For the text-containing cell, return its midpoint in (x, y) coordinate format. 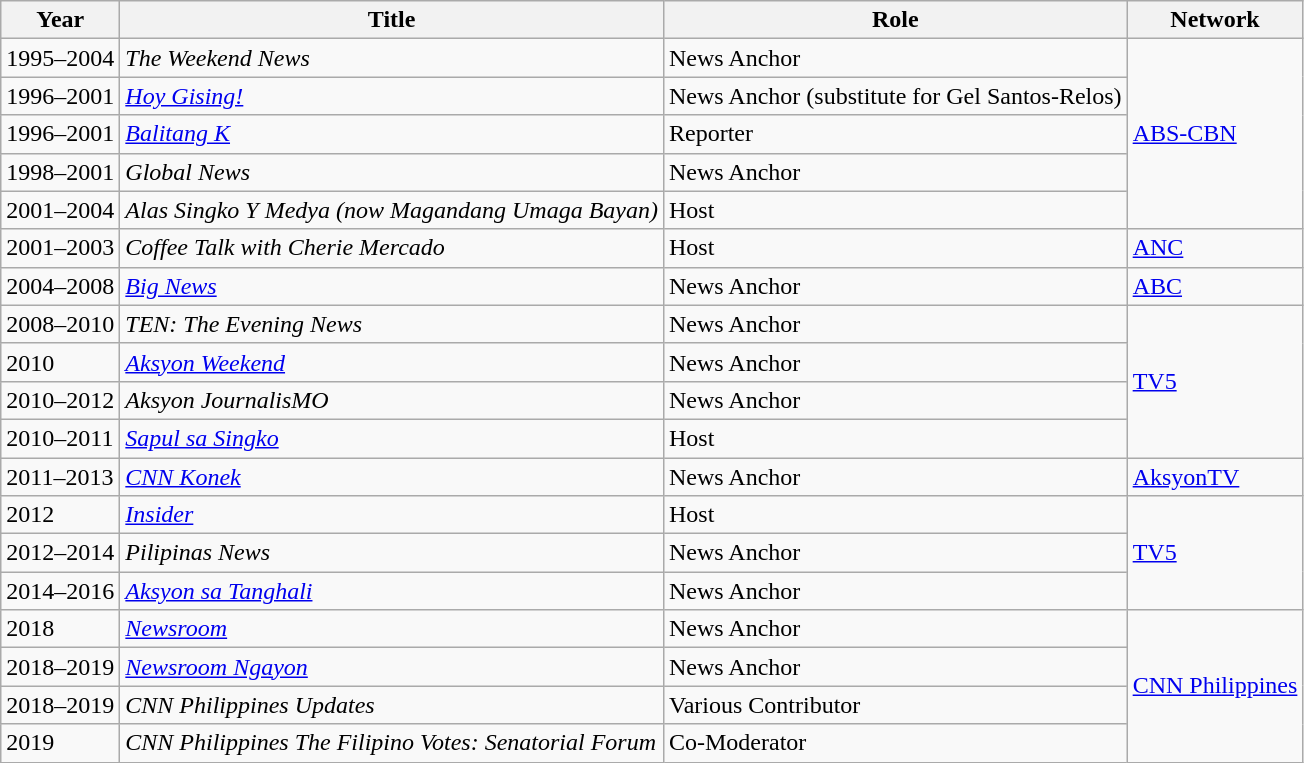
2001–2004 (60, 210)
Global News (392, 172)
News Anchor (substitute for Gel Santos-Relos) (895, 96)
1998–2001 (60, 172)
Hoy Gising! (392, 96)
Various Contributor (895, 705)
Network (1215, 20)
Pilipinas News (392, 553)
ABS-CBN (1215, 134)
CNN Philippines Updates (392, 705)
1995–2004 (60, 58)
Alas Singko Y Medya (now Magandang Umaga Bayan) (392, 210)
2011–2013 (60, 477)
CNN Philippines (1215, 686)
Title (392, 20)
AksyonTV (1215, 477)
Big News (392, 286)
Sapul sa Singko (392, 438)
Newsroom (392, 629)
2012–2014 (60, 553)
Year (60, 20)
The Weekend News (392, 58)
Reporter (895, 134)
2004–2008 (60, 286)
2012 (60, 515)
2018 (60, 629)
2010–2011 (60, 438)
2010–2012 (60, 400)
CNN Konek (392, 477)
Co-Moderator (895, 743)
TEN: The Evening News (392, 324)
2010 (60, 362)
2008–2010 (60, 324)
Aksyon sa Tanghali (392, 591)
2001–2003 (60, 248)
Balitang K (392, 134)
ANC (1215, 248)
Coffee Talk with Cherie Mercado (392, 248)
Insider (392, 515)
ABC (1215, 286)
Newsroom Ngayon (392, 667)
Role (895, 20)
CNN Philippines The Filipino Votes: Senatorial Forum (392, 743)
2014–2016 (60, 591)
Aksyon JournalisMO (392, 400)
2019 (60, 743)
Aksyon Weekend (392, 362)
